Return (x, y) of the center of cell containing provided text 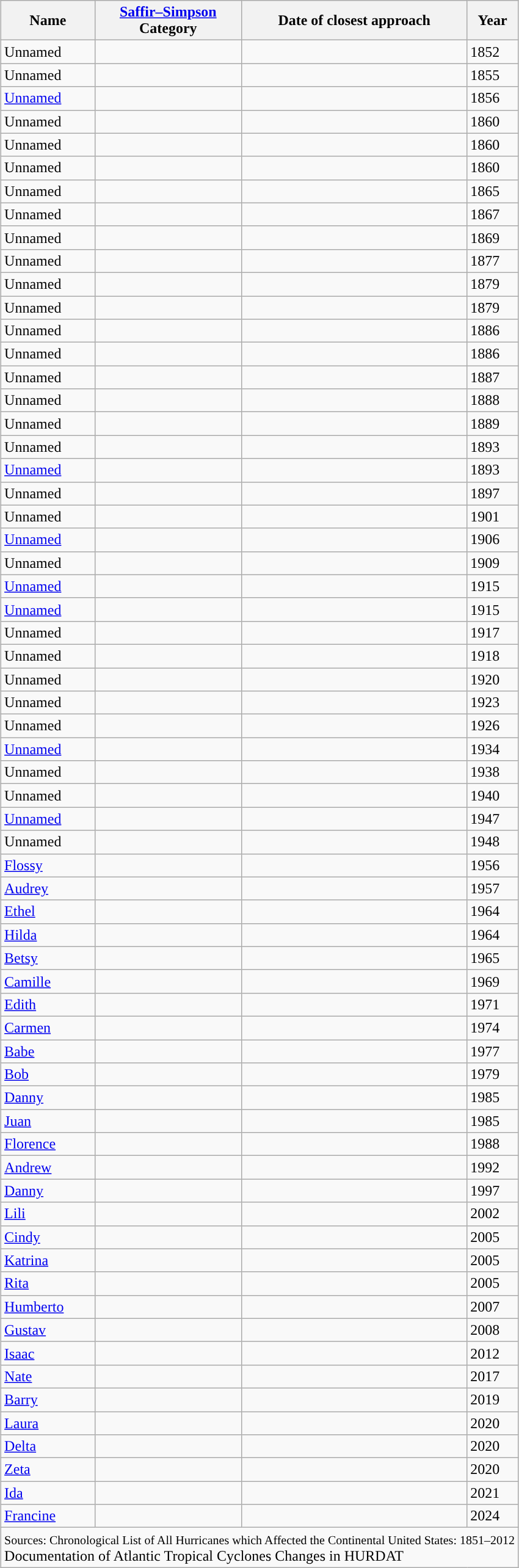
Gustav (48, 1330)
Ethel (48, 912)
Ida (48, 1493)
1979 (493, 1075)
Bob (48, 1075)
Juan (48, 1121)
Delta (48, 1446)
1923 (493, 703)
Lili (48, 1214)
1855 (493, 75)
1867 (493, 214)
Humberto (48, 1307)
1969 (493, 981)
Camille (48, 981)
1889 (493, 424)
Hilda (48, 935)
1877 (493, 261)
1947 (493, 819)
1909 (493, 563)
1934 (493, 749)
1971 (493, 1004)
Audrey (48, 888)
1906 (493, 540)
2012 (493, 1353)
2021 (493, 1493)
Flossy (48, 865)
1938 (493, 772)
Florence (48, 1144)
2007 (493, 1307)
1940 (493, 796)
Nate (48, 1376)
1865 (493, 191)
Name (48, 21)
1956 (493, 865)
1897 (493, 493)
1957 (493, 888)
1965 (493, 958)
1888 (493, 401)
Barry (48, 1399)
1887 (493, 377)
Babe (48, 1051)
1856 (493, 98)
Carmen (48, 1028)
Zeta (48, 1470)
2017 (493, 1376)
1977 (493, 1051)
Year (493, 21)
1992 (493, 1167)
Date of closest approach (354, 21)
1918 (493, 656)
1948 (493, 842)
2024 (493, 1516)
Edith (48, 1004)
2002 (493, 1214)
1988 (493, 1144)
Katrina (48, 1260)
1869 (493, 238)
Saffir–SimpsonCategory (168, 21)
1920 (493, 680)
1997 (493, 1191)
Laura (48, 1423)
Francine (48, 1516)
Isaac (48, 1353)
Cindy (48, 1237)
Andrew (48, 1167)
Rita (48, 1283)
1901 (493, 517)
2008 (493, 1330)
1926 (493, 726)
1917 (493, 633)
2019 (493, 1399)
1852 (493, 52)
Betsy (48, 958)
1974 (493, 1028)
